Output the (x, y) coordinate of the center of the cell containing the given text.  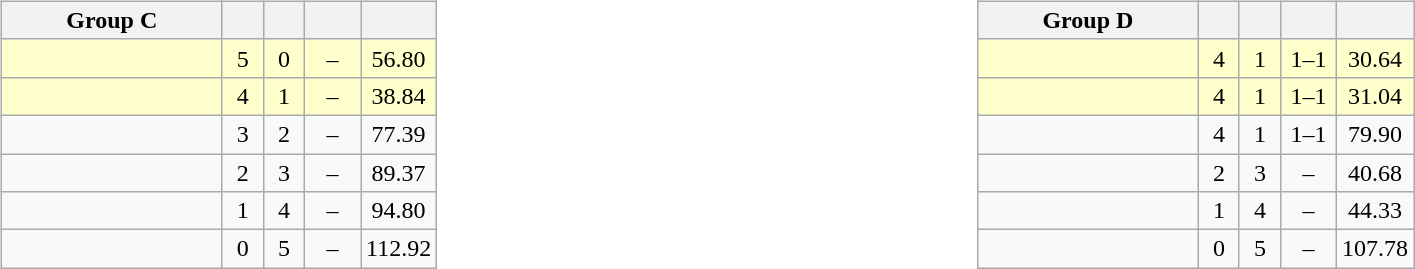
Group C (112, 20)
77.39 (398, 134)
38.84 (398, 96)
107.78 (1376, 249)
Group D (1088, 20)
56.80 (398, 58)
79.90 (1376, 134)
40.68 (1376, 173)
30.64 (1376, 58)
89.37 (398, 173)
44.33 (1376, 211)
112.92 (398, 249)
94.80 (398, 211)
31.04 (1376, 96)
